Capture the cell that displays the provided text and extract its [X, Y] central coordinate. 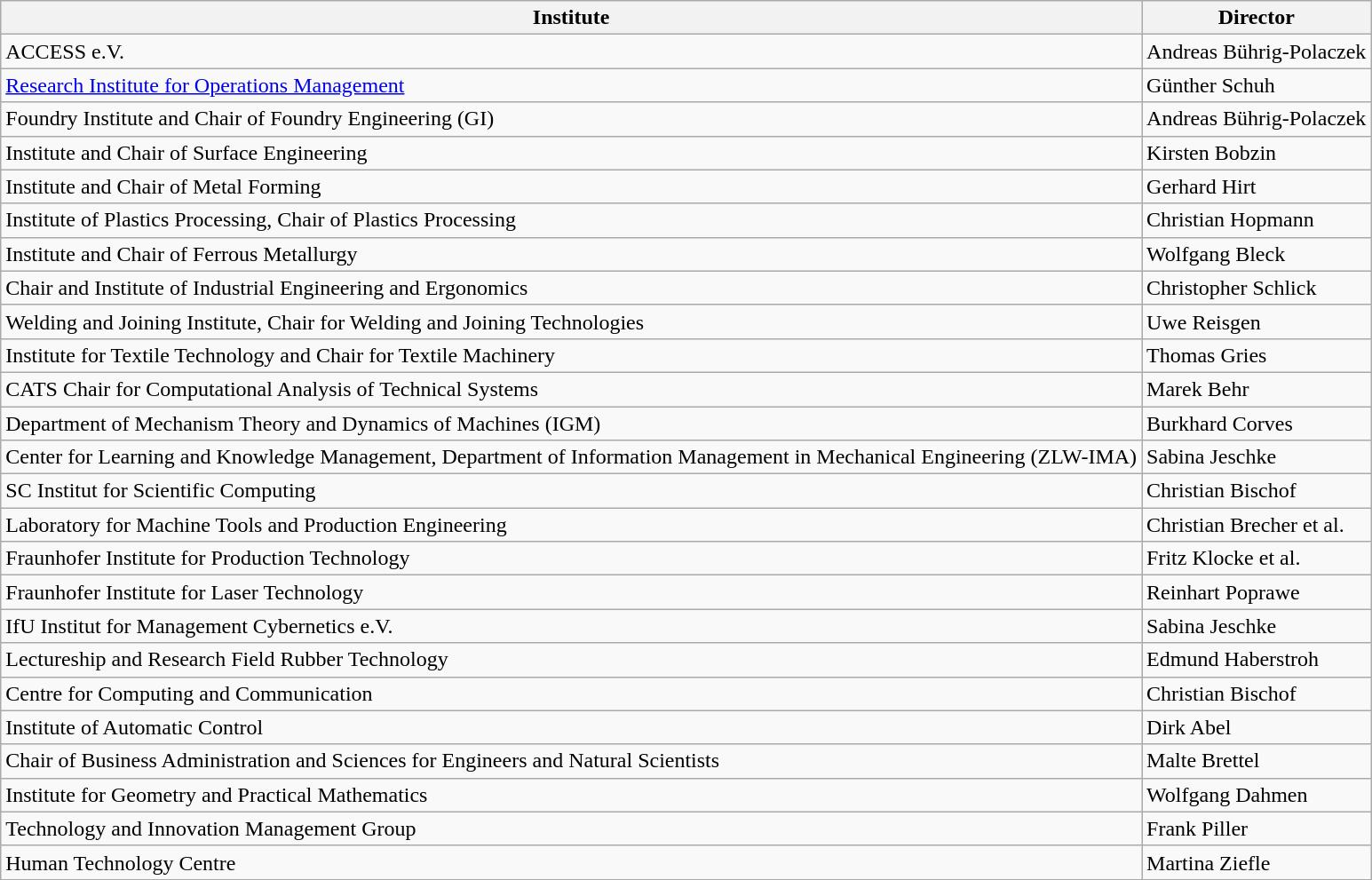
Uwe Reisgen [1257, 321]
Institute and Chair of Surface Engineering [572, 153]
Christian Brecher et al. [1257, 525]
Gerhard Hirt [1257, 186]
Center for Learning and Knowledge Management, Department of Information Management in Mechanical Engineering (ZLW-IMA) [572, 457]
Institute for Textile Technology and Chair for Textile Machinery [572, 355]
Günther Schuh [1257, 85]
Institute and Chair of Metal Forming [572, 186]
Welding and Joining Institute, Chair for Welding and Joining Technologies [572, 321]
Institute and Chair of Ferrous Metallurgy [572, 254]
Fraunhofer Institute for Laser Technology [572, 592]
Marek Behr [1257, 389]
Chair and Institute of Industrial Engineering and Ergonomics [572, 288]
Laboratory for Machine Tools and Production Engineering [572, 525]
SC Institut for Scientific Computing [572, 491]
Lectureship and Research Field Rubber Technology [572, 660]
Fritz Klocke et al. [1257, 559]
Dirk Abel [1257, 727]
ACCESS e.V. [572, 52]
Research Institute for Operations Management [572, 85]
Wolfgang Bleck [1257, 254]
Institute [572, 18]
Malte Brettel [1257, 761]
Thomas Gries [1257, 355]
Reinhart Poprawe [1257, 592]
Department of Mechanism Theory and Dynamics of Machines (IGM) [572, 424]
CATS Chair for Computational Analysis of Technical Systems [572, 389]
Kirsten Bobzin [1257, 153]
Centre for Computing and Communication [572, 694]
Christopher Schlick [1257, 288]
Martina Ziefle [1257, 862]
IfU Institut for Management Cybernetics e.V. [572, 626]
Director [1257, 18]
Frank Piller [1257, 828]
Edmund Haberstroh [1257, 660]
Human Technology Centre [572, 862]
Foundry Institute and Chair of Foundry Engineering (GI) [572, 119]
Christian Hopmann [1257, 220]
Chair of Business Administration and Sciences for Engineers and Natural Scientists [572, 761]
Institute of Automatic Control [572, 727]
Wolfgang Dahmen [1257, 795]
Institute of Plastics Processing, Chair of Plastics Processing [572, 220]
Burkhard Corves [1257, 424]
Institute for Geometry and Practical Mathematics [572, 795]
Technology and Innovation Management Group [572, 828]
Fraunhofer Institute for Production Technology [572, 559]
